Find where the given text appears and provide that cell's center as [x, y] coordinate. 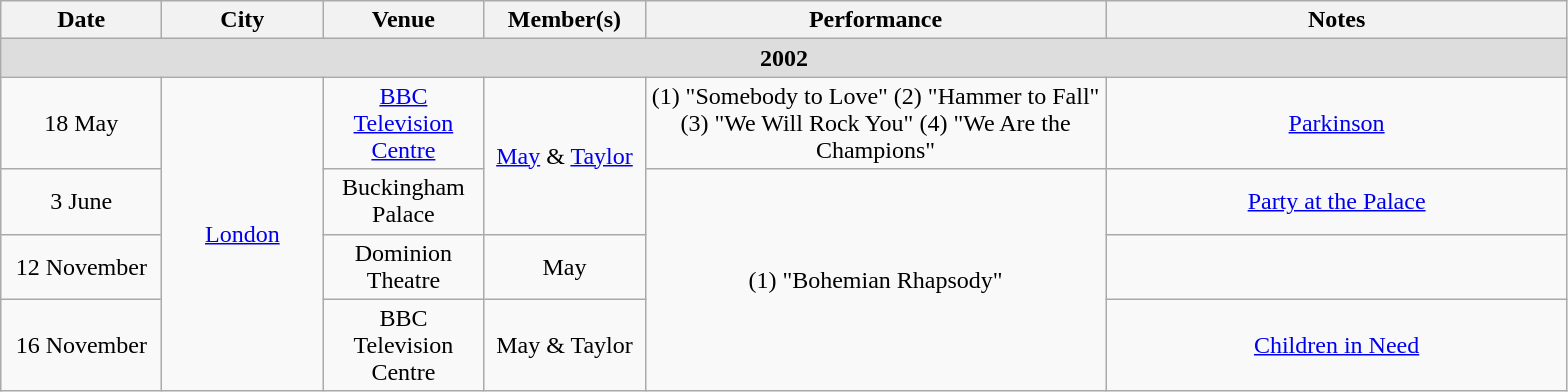
Parkinson [1336, 123]
Children in Need [1336, 345]
May [564, 266]
Notes [1336, 20]
18 May [82, 123]
16 November [82, 345]
Dominion Theatre [404, 266]
Buckingham Palace [404, 202]
12 November [82, 266]
Party at the Palace [1336, 202]
2002 [784, 58]
Member(s) [564, 20]
London [242, 234]
City [242, 20]
3 June [82, 202]
Date [82, 20]
Venue [404, 20]
Performance [876, 20]
(1) "Somebody to Love" (2) "Hammer to Fall" (3) "We Will Rock You" (4) "We Are the Champions" [876, 123]
(1) "Bohemian Rhapsody" [876, 280]
